Find where the given text appears and provide that cell's center as (X, Y) coordinate. 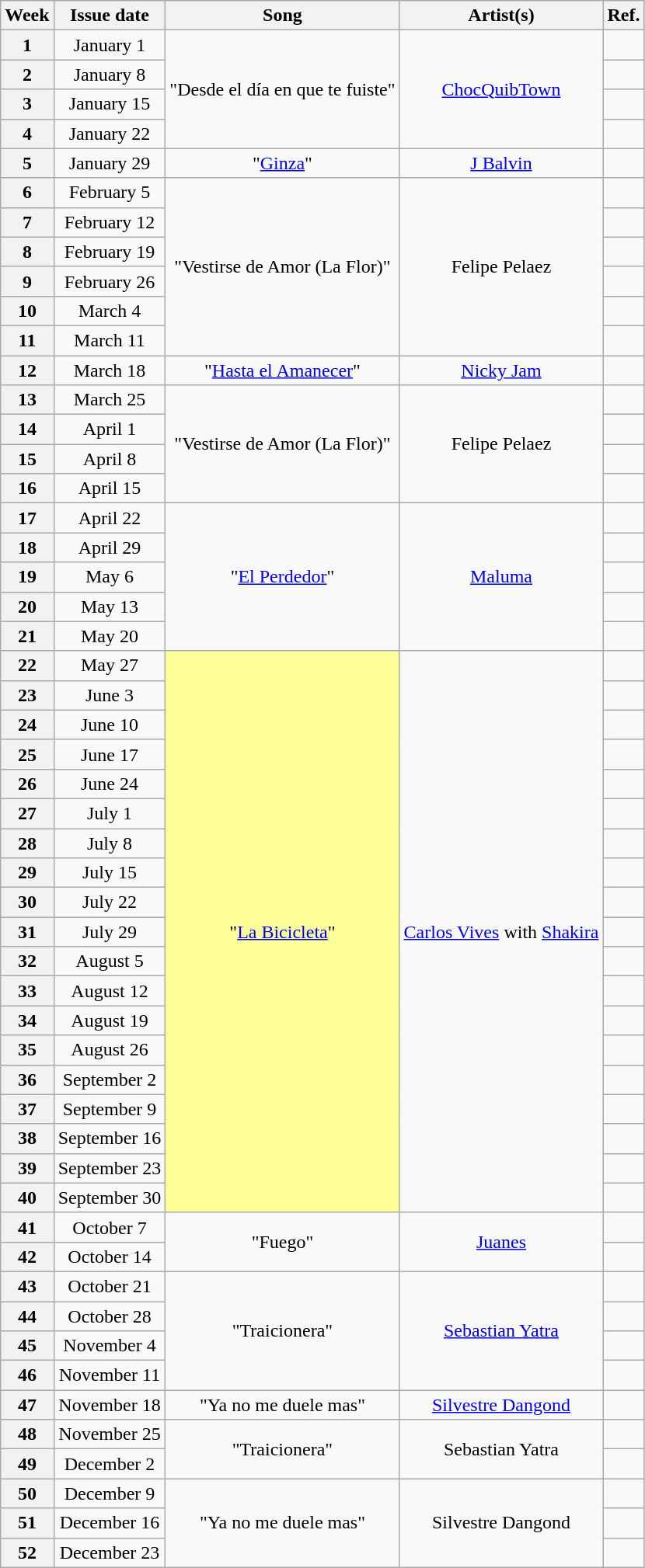
March 25 (110, 400)
7 (27, 222)
34 (27, 1020)
July 22 (110, 902)
"Desde el día en que te fuiste" (283, 89)
ChocQuibTown (501, 89)
2 (27, 75)
6 (27, 193)
November 11 (110, 1375)
November 18 (110, 1405)
50 (27, 1493)
27 (27, 813)
July 8 (110, 843)
October 28 (110, 1316)
12 (27, 370)
24 (27, 725)
February 5 (110, 193)
9 (27, 281)
October 21 (110, 1286)
May 20 (110, 636)
July 29 (110, 932)
47 (27, 1405)
April 22 (110, 518)
December 2 (110, 1464)
21 (27, 636)
December 9 (110, 1493)
June 10 (110, 725)
March 11 (110, 340)
May 13 (110, 607)
Week (27, 16)
44 (27, 1316)
June 24 (110, 784)
10 (27, 311)
16 (27, 488)
October 14 (110, 1257)
49 (27, 1464)
30 (27, 902)
June 3 (110, 695)
19 (27, 577)
February 26 (110, 281)
43 (27, 1286)
29 (27, 873)
46 (27, 1375)
25 (27, 754)
April 29 (110, 548)
52 (27, 1552)
September 30 (110, 1198)
13 (27, 400)
22 (27, 666)
42 (27, 1257)
5 (27, 163)
Carlos Vives with Shakira (501, 932)
December 23 (110, 1552)
January 29 (110, 163)
Artist(s) (501, 16)
August 19 (110, 1020)
November 25 (110, 1434)
July 1 (110, 813)
June 17 (110, 754)
Juanes (501, 1242)
35 (27, 1050)
September 23 (110, 1168)
1 (27, 45)
February 19 (110, 252)
18 (27, 548)
11 (27, 340)
28 (27, 843)
January 1 (110, 45)
41 (27, 1227)
March 4 (110, 311)
December 16 (110, 1523)
August 12 (110, 991)
September 16 (110, 1139)
48 (27, 1434)
April 15 (110, 488)
October 7 (110, 1227)
May 6 (110, 577)
July 15 (110, 873)
"Ginza" (283, 163)
Maluma (501, 577)
"El Perdedor" (283, 577)
23 (27, 695)
January 8 (110, 75)
4 (27, 134)
Ref. (623, 16)
40 (27, 1198)
26 (27, 784)
September 2 (110, 1080)
15 (27, 459)
Nicky Jam (501, 370)
33 (27, 991)
August 5 (110, 961)
20 (27, 607)
August 26 (110, 1050)
February 12 (110, 222)
36 (27, 1080)
Song (283, 16)
38 (27, 1139)
November 4 (110, 1346)
3 (27, 104)
January 22 (110, 134)
September 9 (110, 1109)
April 8 (110, 459)
31 (27, 932)
J Balvin (501, 163)
January 15 (110, 104)
32 (27, 961)
37 (27, 1109)
8 (27, 252)
"La Bicicleta" (283, 932)
14 (27, 429)
51 (27, 1523)
April 1 (110, 429)
Issue date (110, 16)
March 18 (110, 370)
17 (27, 518)
"Hasta el Amanecer" (283, 370)
"Fuego" (283, 1242)
39 (27, 1168)
May 27 (110, 666)
45 (27, 1346)
